Pinpoint the cell where the given text exists, returning its [x, y] midpoint coordinate. 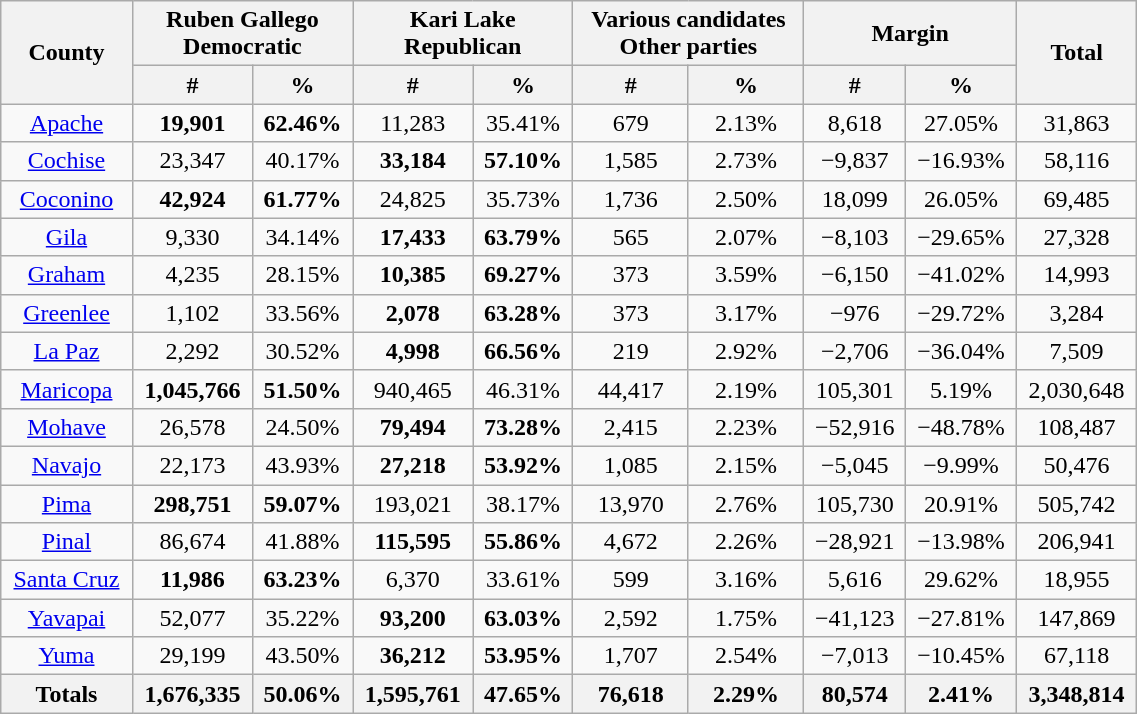
20.91% [962, 503]
−2,706 [855, 351]
5.19% [962, 389]
219 [630, 351]
38.17% [523, 503]
26.05% [962, 199]
Coconino [67, 199]
9,330 [192, 237]
2.29% [746, 694]
28.15% [303, 275]
3,348,814 [1076, 694]
193,021 [413, 503]
3.16% [746, 580]
69,485 [1076, 199]
46.31% [523, 389]
3.17% [746, 313]
8,618 [855, 123]
3.59% [746, 275]
4,235 [192, 275]
1,045,766 [192, 389]
43.50% [303, 656]
18,955 [1076, 580]
2.50% [746, 199]
2.54% [746, 656]
206,941 [1076, 542]
41.88% [303, 542]
34.14% [303, 237]
−6,150 [855, 275]
2.19% [746, 389]
11,986 [192, 580]
76,618 [630, 694]
22,173 [192, 465]
29.62% [962, 580]
105,301 [855, 389]
−9.99% [962, 465]
Yuma [67, 656]
43.93% [303, 465]
−36.04% [962, 351]
33.61% [523, 580]
13,970 [630, 503]
59.07% [303, 503]
−16.93% [962, 161]
36,212 [413, 656]
73.28% [523, 427]
Cochise [67, 161]
7,509 [1076, 351]
−29.72% [962, 313]
1,707 [630, 656]
4,672 [630, 542]
Kari LakeRepublican [463, 34]
63.23% [303, 580]
63.79% [523, 237]
−5,045 [855, 465]
27.05% [962, 123]
19,901 [192, 123]
Total [1076, 52]
−48.78% [962, 427]
24,825 [413, 199]
−41,123 [855, 618]
115,595 [413, 542]
2.73% [746, 161]
Gila [67, 237]
23,347 [192, 161]
Margin [910, 34]
−29.65% [962, 237]
2.92% [746, 351]
53.95% [523, 656]
−10.45% [962, 656]
1,595,761 [413, 694]
63.03% [523, 618]
−7,013 [855, 656]
2,030,648 [1076, 389]
53.92% [523, 465]
55.86% [523, 542]
67,118 [1076, 656]
Ruben GallegoDemocratic [242, 34]
2.41% [962, 694]
10,385 [413, 275]
40.17% [303, 161]
14,993 [1076, 275]
Pinal [67, 542]
2.07% [746, 237]
35.41% [523, 123]
Totals [67, 694]
2,415 [630, 427]
105,730 [855, 503]
31,863 [1076, 123]
1,676,335 [192, 694]
47.65% [523, 694]
565 [630, 237]
−41.02% [962, 275]
33.56% [303, 313]
93,200 [413, 618]
86,674 [192, 542]
Mohave [67, 427]
1,085 [630, 465]
58,116 [1076, 161]
50.06% [303, 694]
108,487 [1076, 427]
66.56% [523, 351]
44,417 [630, 389]
17,433 [413, 237]
42,924 [192, 199]
4,998 [413, 351]
79,494 [413, 427]
2.76% [746, 503]
−28,921 [855, 542]
Santa Cruz [67, 580]
1,585 [630, 161]
26,578 [192, 427]
Various candidatesOther parties [688, 34]
2.26% [746, 542]
1.75% [746, 618]
599 [630, 580]
3,284 [1076, 313]
2,292 [192, 351]
La Paz [67, 351]
24.50% [303, 427]
−52,916 [855, 427]
505,742 [1076, 503]
−13.98% [962, 542]
35.22% [303, 618]
Apache [67, 123]
57.10% [523, 161]
298,751 [192, 503]
2.13% [746, 123]
6,370 [413, 580]
147,869 [1076, 618]
2,592 [630, 618]
52,077 [192, 618]
Graham [67, 275]
18,099 [855, 199]
Maricopa [67, 389]
50,476 [1076, 465]
1,736 [630, 199]
−9,837 [855, 161]
Yavapai [67, 618]
679 [630, 123]
−976 [855, 313]
30.52% [303, 351]
5,616 [855, 580]
33,184 [413, 161]
County [67, 52]
27,328 [1076, 237]
80,574 [855, 694]
35.73% [523, 199]
940,465 [413, 389]
2,078 [413, 313]
Pima [67, 503]
51.50% [303, 389]
62.46% [303, 123]
Greenlee [67, 313]
−27.81% [962, 618]
Navajo [67, 465]
−8,103 [855, 237]
61.77% [303, 199]
11,283 [413, 123]
69.27% [523, 275]
1,102 [192, 313]
29,199 [192, 656]
2.23% [746, 427]
2.15% [746, 465]
63.28% [523, 313]
27,218 [413, 465]
